For the text-containing cell, return its midpoint in (X, Y) coordinate format. 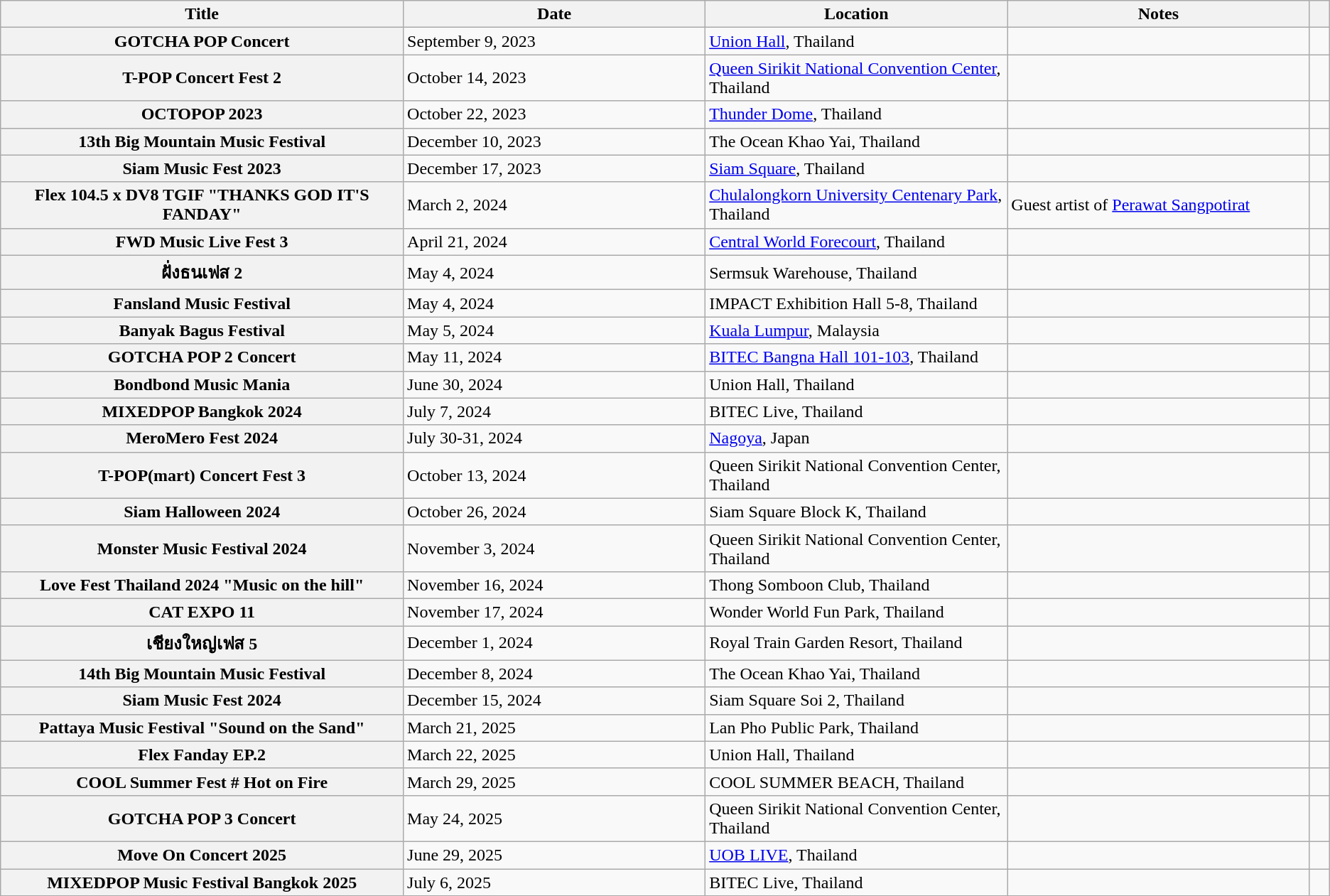
Sermsuk Warehouse, Thailand (857, 273)
March 2, 2024 (554, 205)
Kuala Lumpur, Malaysia (857, 330)
COOL SUMMER BEACH, Thailand (857, 782)
October 26, 2024 (554, 512)
Notes (1158, 14)
T-POP(mart) Concert Fest 3 (202, 475)
Pattaya Music Festival "Sound on the Sand" (202, 728)
13th Big Mountain Music Festival (202, 141)
December 1, 2024 (554, 642)
November 16, 2024 (554, 585)
Fansland Music Festival (202, 303)
March 21, 2025 (554, 728)
FWD Music Live Fest 3 (202, 242)
Siam Square, Thailand (857, 168)
Wonder World Fun Park, Thailand (857, 612)
Siam Music Fest 2024 (202, 701)
COOL Summer Fest # Hot on Fire (202, 782)
April 21, 2024 (554, 242)
Love Fest Thailand 2024 "Music on the hill" (202, 585)
September 9, 2023 (554, 41)
T-POP Concert Fest 2 (202, 78)
March 29, 2025 (554, 782)
Monster Music Festival 2024 (202, 549)
Siam Halloween 2024 (202, 512)
เชียงใหญ่เฟส 5 (202, 642)
December 8, 2024 (554, 674)
Lan Pho Public Park, Thailand (857, 728)
Thong Somboon Club, Thailand (857, 585)
July 30-31, 2024 (554, 438)
ฝั่งธนเฟส 2 (202, 273)
Siam Music Fest 2023 (202, 168)
July 6, 2025 (554, 882)
May 5, 2024 (554, 330)
May 24, 2025 (554, 819)
June 30, 2024 (554, 384)
GOTCHA POP Concert (202, 41)
UOB LIVE, Thailand (857, 855)
CAT EXPO 11 (202, 612)
IMPACT Exhibition Hall 5-8, Thailand (857, 303)
May 11, 2024 (554, 357)
November 17, 2024 (554, 612)
March 22, 2025 (554, 755)
Central World Forecourt, Thailand (857, 242)
MIXEDPOP Music Festival Bangkok 2025 (202, 882)
Date (554, 14)
OCTOPOP 2023 (202, 114)
Nagoya, Japan (857, 438)
Chulalongkorn University Centenary Park, Thailand (857, 205)
Banyak Bagus Festival (202, 330)
December 17, 2023 (554, 168)
BITEC Bangna Hall 101-103, Thailand (857, 357)
Thunder Dome, Thailand (857, 114)
Siam Square Block K, Thailand (857, 512)
Royal Train Garden Resort, Thailand (857, 642)
Flex Fanday EP.2 (202, 755)
June 29, 2025 (554, 855)
MIXEDPOP Bangkok 2024 (202, 411)
July 7, 2024 (554, 411)
GOTCHA POP 2 Concert (202, 357)
Title (202, 14)
Move On Concert 2025 (202, 855)
November 3, 2024 (554, 549)
GOTCHA POP 3 Concert (202, 819)
14th Big Mountain Music Festival (202, 674)
October 14, 2023 (554, 78)
October 13, 2024 (554, 475)
October 22, 2023 (554, 114)
December 15, 2024 (554, 701)
Flex 104.5 x DV8 TGIF "THANKS GOD IT'S FANDAY" (202, 205)
Bondbond Music Mania (202, 384)
December 10, 2023 (554, 141)
Guest artist of Perawat Sangpotirat (1158, 205)
Siam Square Soi 2, Thailand (857, 701)
Location (857, 14)
MeroMero Fest 2024 (202, 438)
